Return (x, y) of the center of cell containing provided text 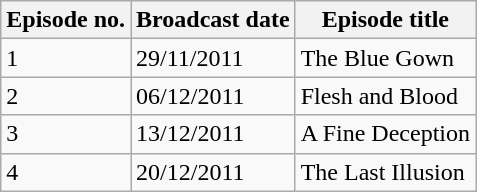
06/12/2011 (214, 96)
1 (66, 58)
Episode title (385, 20)
3 (66, 134)
2 (66, 96)
Broadcast date (214, 20)
Episode no. (66, 20)
The Blue Gown (385, 58)
20/12/2011 (214, 172)
Flesh and Blood (385, 96)
13/12/2011 (214, 134)
4 (66, 172)
A Fine Deception (385, 134)
29/11/2011 (214, 58)
The Last Illusion (385, 172)
